Detect which cell encompasses the target text, then output its [X, Y] center coordinate. 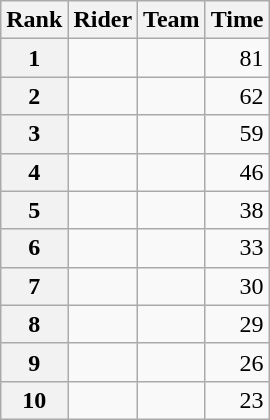
5 [34, 210]
59 [237, 134]
7 [34, 286]
26 [237, 362]
Time [237, 20]
3 [34, 134]
9 [34, 362]
46 [237, 172]
Rank [34, 20]
8 [34, 324]
81 [237, 58]
4 [34, 172]
30 [237, 286]
2 [34, 96]
1 [34, 58]
6 [34, 248]
29 [237, 324]
Rider [103, 20]
10 [34, 400]
38 [237, 210]
62 [237, 96]
Team [172, 20]
23 [237, 400]
33 [237, 248]
